Return [X, Y] of the center of cell containing provided text 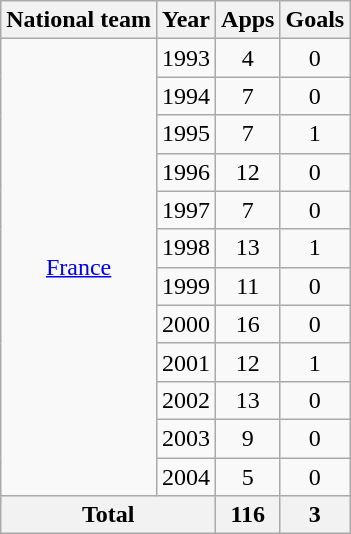
11 [248, 286]
16 [248, 324]
2004 [186, 477]
5 [248, 477]
3 [315, 515]
116 [248, 515]
2001 [186, 362]
1998 [186, 248]
2000 [186, 324]
Goals [315, 20]
2003 [186, 438]
2002 [186, 400]
1997 [186, 210]
National team [79, 20]
1996 [186, 172]
Year [186, 20]
1993 [186, 58]
Apps [248, 20]
Total [108, 515]
4 [248, 58]
9 [248, 438]
France [79, 268]
1999 [186, 286]
1995 [186, 134]
1994 [186, 96]
